Find where the given text appears and provide that cell's center as [x, y] coordinate. 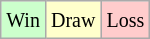
Loss [126, 20]
Draw [72, 20]
Win [24, 20]
